From the cell containing the given text, extract its center point as [X, Y] coordinate. 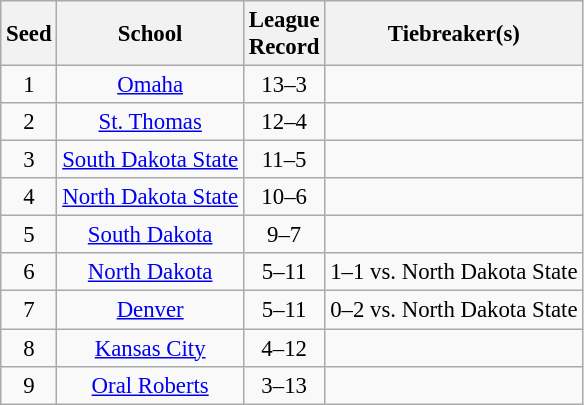
Tiebreaker(s) [454, 34]
Kansas City [150, 348]
1–1 vs. North Dakota State [454, 273]
Oral Roberts [150, 385]
St. Thomas [150, 122]
12–4 [284, 122]
10–6 [284, 197]
4 [29, 197]
9 [29, 385]
School [150, 34]
3 [29, 160]
7 [29, 310]
North Dakota [150, 273]
South Dakota [150, 235]
11–5 [284, 160]
9–7 [284, 235]
5 [29, 235]
13–3 [284, 85]
4–12 [284, 348]
North Dakota State [150, 197]
8 [29, 348]
Omaha [150, 85]
2 [29, 122]
Denver [150, 310]
Seed [29, 34]
6 [29, 273]
LeagueRecord [284, 34]
South Dakota State [150, 160]
1 [29, 85]
0–2 vs. North Dakota State [454, 310]
3–13 [284, 385]
